Pinpoint the cell where the given text exists, returning its (x, y) midpoint coordinate. 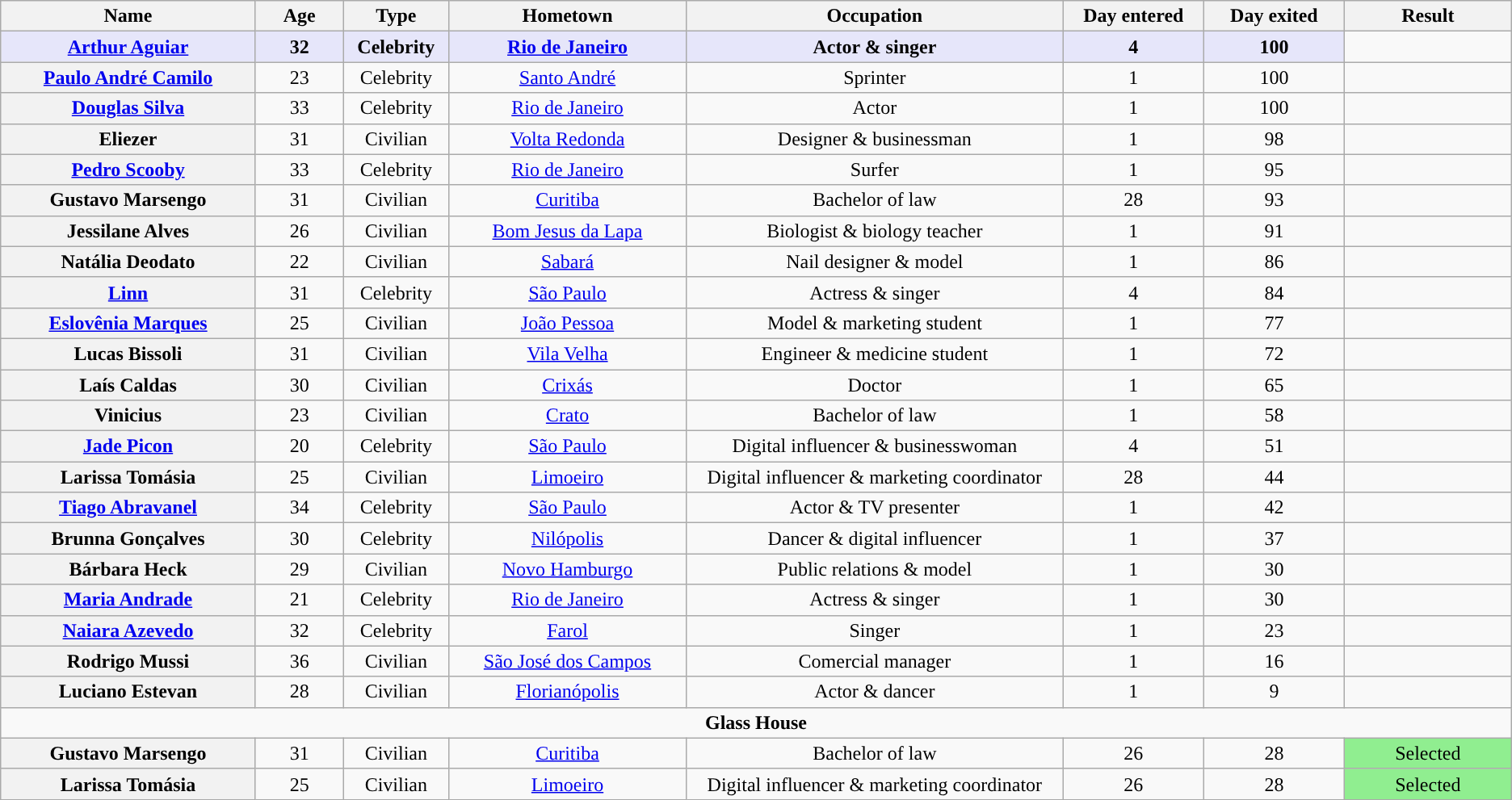
Douglas Silva (128, 108)
Brunna Gonçalves (128, 538)
Farol (568, 630)
Jessilane Alves (128, 231)
Arthur Aguiar (128, 47)
Dancer & digital influencer (874, 538)
Jade Picon (128, 446)
João Pessoa (568, 323)
9 (1274, 692)
Surfer (874, 170)
Vila Velha (568, 354)
84 (1274, 292)
77 (1274, 323)
Maria Andrade (128, 600)
21 (299, 600)
Luciano Estevan (128, 692)
Digital influencer & businesswoman (874, 446)
29 (299, 569)
Laís Caldas (128, 385)
Singer (874, 630)
Volta Redonda (568, 139)
Occupation (874, 16)
Actor & dancer (874, 692)
São José dos Campos (568, 661)
58 (1274, 416)
Florianópolis (568, 692)
Glass House (756, 723)
16 (1274, 661)
36 (299, 661)
98 (1274, 139)
Sprinter (874, 77)
42 (1274, 508)
Novo Hamburgo (568, 569)
65 (1274, 385)
Paulo André Camilo (128, 77)
Crixás (568, 385)
Pedro Scooby (128, 170)
Result (1428, 16)
22 (299, 262)
20 (299, 446)
Type (396, 16)
Sabará (568, 262)
Public relations & model (874, 569)
95 (1274, 170)
Actor (874, 108)
86 (1274, 262)
Nilópolis (568, 538)
Actor & TV presenter (874, 508)
Nail designer & model (874, 262)
34 (299, 508)
Model & marketing student (874, 323)
Name (128, 16)
Day exited (1274, 16)
Engineer & medicine student (874, 354)
Rodrigo Mussi (128, 661)
Doctor (874, 385)
Eliezer (128, 139)
Biologist & biology teacher (874, 231)
Day entered (1133, 16)
72 (1274, 354)
Naiara Azevedo (128, 630)
Actor & singer (874, 47)
Vinicius (128, 416)
44 (1274, 477)
Eslovênia Marques (128, 323)
Bárbara Heck (128, 569)
37 (1274, 538)
Comercial manager (874, 661)
Linn (128, 292)
Designer & businessman (874, 139)
Hometown (568, 16)
Lucas Bissoli (128, 354)
Bom Jesus da Lapa (568, 231)
Santo André (568, 77)
Crato (568, 416)
Tiago Abravanel (128, 508)
Age (299, 16)
91 (1274, 231)
93 (1274, 200)
51 (1274, 446)
Natália Deodato (128, 262)
